Scan for the cell matching the given text and deliver its (X, Y) coordinate at center. 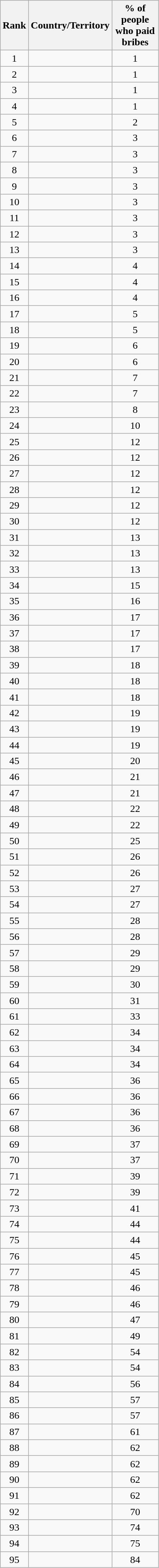
87 (14, 1432)
55 (14, 921)
58 (14, 968)
91 (14, 1495)
66 (14, 1096)
40 (14, 681)
86 (14, 1416)
64 (14, 1064)
79 (14, 1304)
92 (14, 1512)
78 (14, 1288)
82 (14, 1352)
52 (14, 873)
9 (14, 186)
11 (14, 218)
14 (14, 266)
53 (14, 889)
60 (14, 1001)
51 (14, 857)
42 (14, 713)
85 (14, 1400)
68 (14, 1128)
76 (14, 1256)
88 (14, 1448)
90 (14, 1479)
67 (14, 1112)
81 (14, 1336)
65 (14, 1080)
38 (14, 649)
69 (14, 1144)
% of people who paid bribes (135, 25)
Country/Territory (70, 25)
93 (14, 1528)
23 (14, 410)
24 (14, 425)
50 (14, 841)
32 (14, 553)
83 (14, 1368)
71 (14, 1176)
73 (14, 1208)
Rank (14, 25)
48 (14, 809)
63 (14, 1049)
59 (14, 984)
80 (14, 1320)
89 (14, 1464)
95 (14, 1560)
43 (14, 729)
94 (14, 1544)
35 (14, 601)
72 (14, 1192)
77 (14, 1272)
